Scan for the cell matching the given text and deliver its (X, Y) coordinate at center. 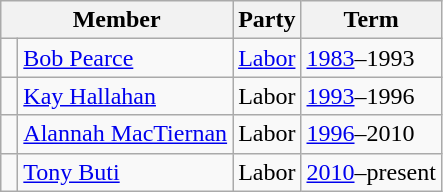
Alannah MacTiernan (126, 134)
Term (371, 20)
Kay Hallahan (126, 96)
1993–1996 (371, 96)
Party (267, 20)
Bob Pearce (126, 58)
2010–present (371, 172)
1996–2010 (371, 134)
Tony Buti (126, 172)
1983–1993 (371, 58)
Member (117, 20)
